Identify which cell holds the provided text, then report its [X, Y] central coordinate. 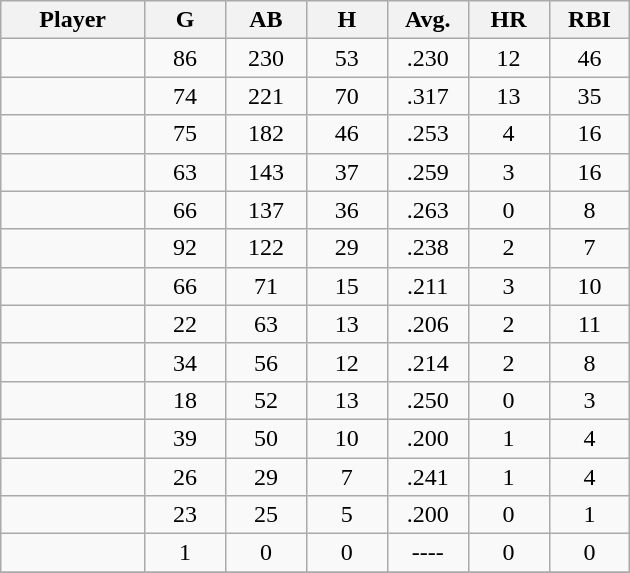
25 [266, 515]
H [346, 20]
15 [346, 286]
.230 [428, 58]
23 [186, 515]
74 [186, 96]
71 [266, 286]
22 [186, 324]
143 [266, 172]
39 [186, 438]
26 [186, 477]
RBI [590, 20]
37 [346, 172]
92 [186, 248]
11 [590, 324]
53 [346, 58]
5 [346, 515]
52 [266, 400]
G [186, 20]
---- [428, 553]
86 [186, 58]
.250 [428, 400]
Avg. [428, 20]
HR [508, 20]
18 [186, 400]
.253 [428, 134]
.317 [428, 96]
70 [346, 96]
.241 [428, 477]
75 [186, 134]
56 [266, 362]
.238 [428, 248]
36 [346, 210]
.211 [428, 286]
50 [266, 438]
35 [590, 96]
221 [266, 96]
.214 [428, 362]
.259 [428, 172]
137 [266, 210]
34 [186, 362]
.206 [428, 324]
230 [266, 58]
AB [266, 20]
182 [266, 134]
.263 [428, 210]
Player [73, 20]
122 [266, 248]
